Detect which cell encompasses the target text, then output its (X, Y) center coordinate. 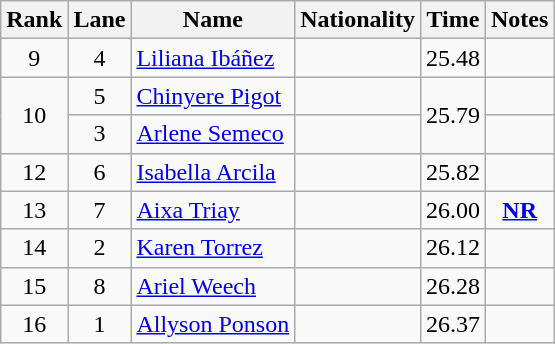
13 (34, 210)
26.28 (452, 286)
1 (100, 324)
Lane (100, 20)
7 (100, 210)
Allyson Ponson (213, 324)
26.37 (452, 324)
NR (519, 210)
Time (452, 20)
14 (34, 248)
16 (34, 324)
25.82 (452, 172)
2 (100, 248)
3 (100, 134)
5 (100, 96)
26.12 (452, 248)
Rank (34, 20)
8 (100, 286)
Karen Torrez (213, 248)
Isabella Arcila (213, 172)
15 (34, 286)
Liliana Ibáñez (213, 58)
4 (100, 58)
Aixa Triay (213, 210)
9 (34, 58)
6 (100, 172)
26.00 (452, 210)
Nationality (358, 20)
Chinyere Pigot (213, 96)
25.79 (452, 115)
Arlene Semeco (213, 134)
25.48 (452, 58)
10 (34, 115)
12 (34, 172)
Name (213, 20)
Notes (519, 20)
Ariel Weech (213, 286)
